Extract the [X, Y] coordinate from the center of the cell holding the provided text.  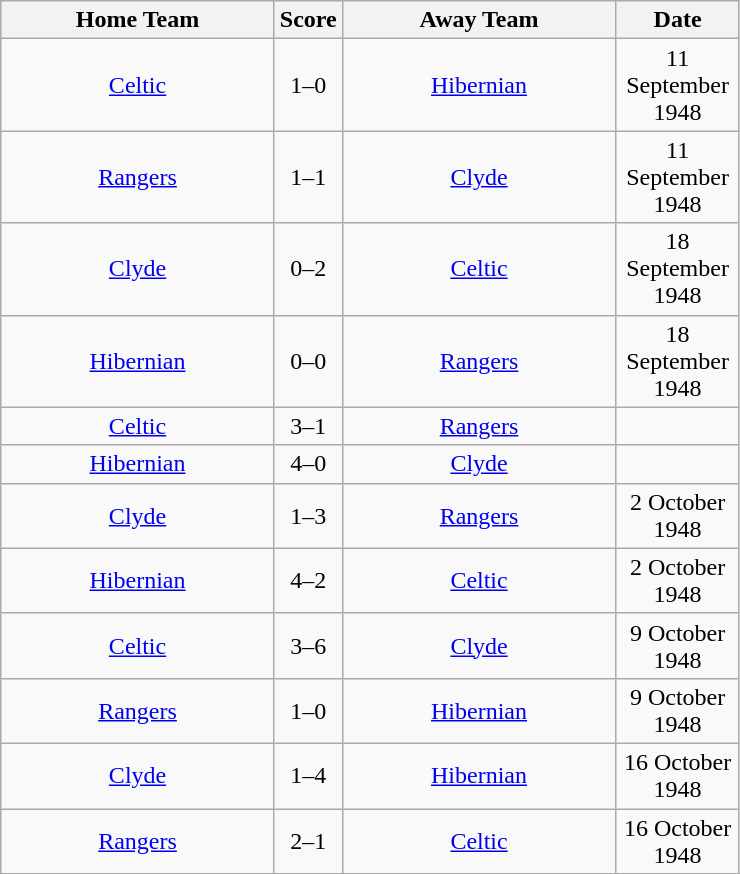
4–0 [308, 464]
1–1 [308, 177]
3–6 [308, 646]
Away Team [479, 20]
Score [308, 20]
4–2 [308, 580]
Date [678, 20]
Home Team [138, 20]
2–1 [308, 840]
1–4 [308, 776]
0–0 [308, 361]
0–2 [308, 269]
1–3 [308, 516]
3–1 [308, 426]
